Provide the [x, y] coordinate of the cell's center where the given text is located.  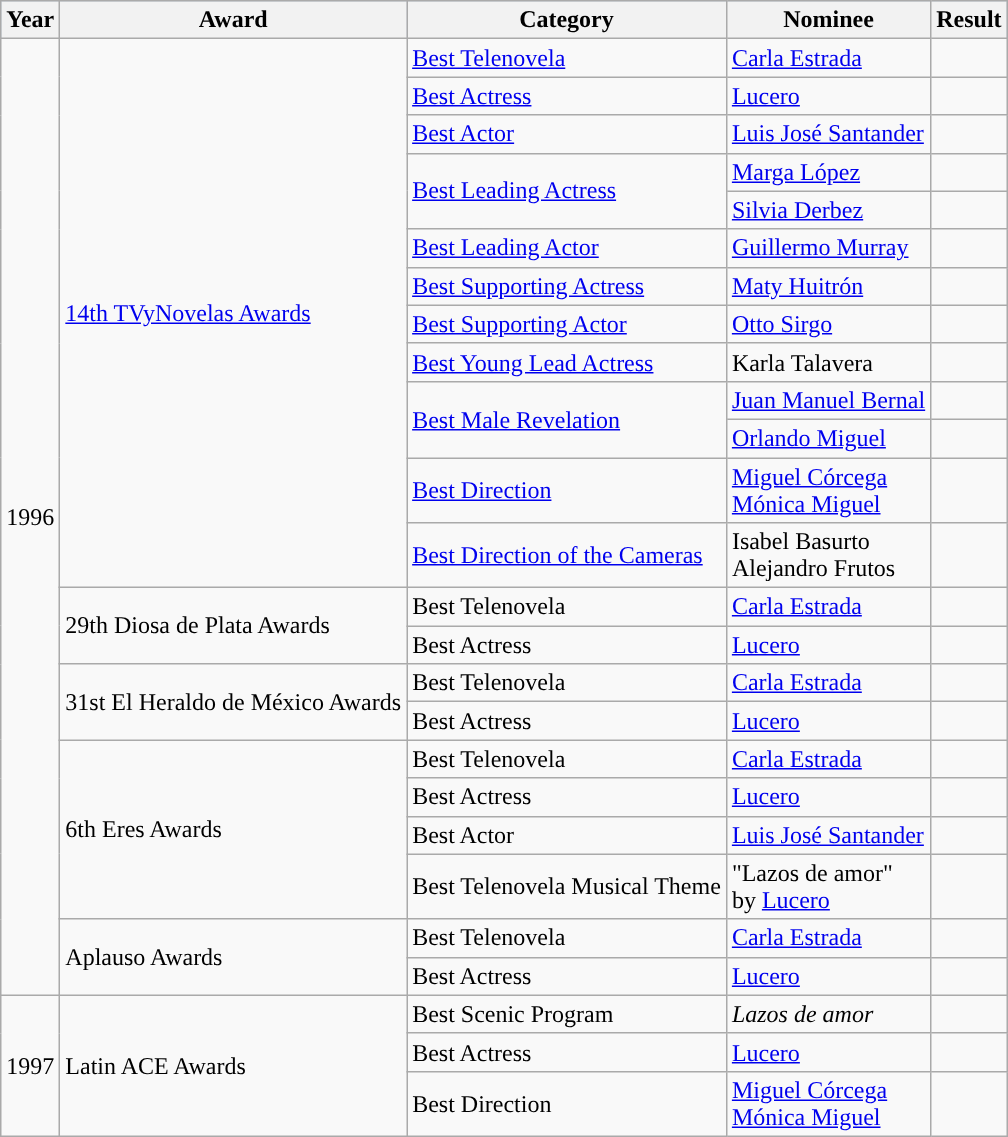
Result [969, 20]
Juan Manuel Bernal [828, 400]
Karla Talavera [828, 362]
Best Supporting Actress [567, 286]
29th Diosa de Plata Awards [234, 626]
Maty Huitrón [828, 286]
Aplauso Awards [234, 957]
"Lazos de amor" by Lucero [828, 886]
Silvia Derbez [828, 210]
Nominee [828, 20]
Otto Sirgo [828, 324]
Best Male Revelation [567, 419]
1996 [30, 517]
Best Direction of the Cameras [567, 556]
Marga López [828, 172]
Lazos de amor [828, 1014]
Best Young Lead Actress [567, 362]
Isabel Basurto Alejandro Frutos [828, 556]
Best Leading Actor [567, 248]
14th TVyNovelas Awards [234, 314]
Best Leading Actress [567, 191]
Year [30, 20]
Best Scenic Program [567, 1014]
6th Eres Awards [234, 830]
31st El Heraldo de México Awards [234, 702]
Best Supporting Actor [567, 324]
Orlando Miguel [828, 438]
Best Telenovela Musical Theme [567, 886]
Guillermo Murray [828, 248]
Category [567, 20]
1997 [30, 1066]
Latin ACE Awards [234, 1066]
Award [234, 20]
